From the cell containing the given text, extract its center point as [X, Y] coordinate. 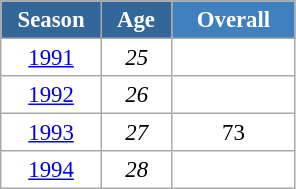
Overall [234, 20]
1992 [52, 95]
1991 [52, 58]
26 [136, 95]
73 [234, 133]
25 [136, 58]
Season [52, 20]
27 [136, 133]
1993 [52, 133]
28 [136, 170]
Age [136, 20]
1994 [52, 170]
